Scan for the cell matching the given text and deliver its [X, Y] coordinate at center. 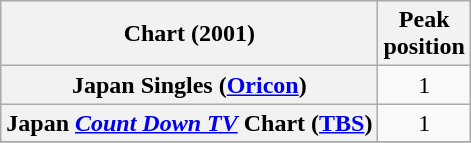
Peakposition [424, 34]
Japan Singles (Oricon) [190, 85]
Japan Count Down TV Chart (TBS) [190, 123]
Chart (2001) [190, 34]
